Output the (X, Y) coordinate of the center of the cell containing the given text.  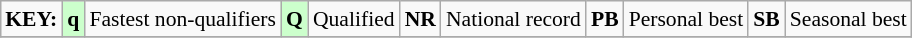
Q (294, 19)
KEY: (31, 19)
Seasonal best (848, 19)
National record (514, 19)
SB (766, 19)
Personal best (686, 19)
Qualified (354, 19)
NR (420, 19)
Fastest non-qualifiers (182, 19)
q (73, 19)
PB (605, 19)
